Capture the cell that displays the provided text and extract its (X, Y) central coordinate. 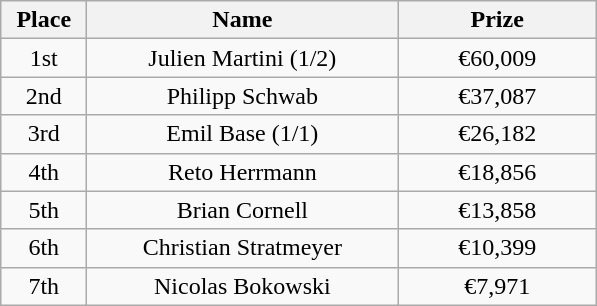
€60,009 (498, 58)
€7,971 (498, 286)
€13,858 (498, 210)
6th (44, 248)
€26,182 (498, 134)
Place (44, 20)
€10,399 (498, 248)
Name (242, 20)
Reto Herrmann (242, 172)
Philipp Schwab (242, 96)
€18,856 (498, 172)
7th (44, 286)
3rd (44, 134)
1st (44, 58)
Nicolas Bokowski (242, 286)
Christian Stratmeyer (242, 248)
4th (44, 172)
Brian Cornell (242, 210)
Julien Martini (1/2) (242, 58)
2nd (44, 96)
Emil Base (1/1) (242, 134)
€37,087 (498, 96)
5th (44, 210)
Prize (498, 20)
